Capture the cell that displays the provided text and extract its (x, y) central coordinate. 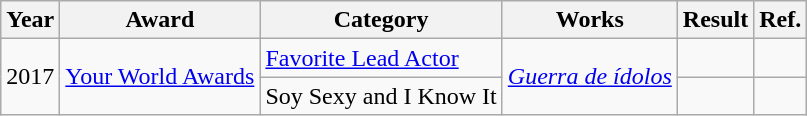
Favorite Lead Actor (381, 58)
Works (590, 20)
Award (160, 20)
Guerra de ídolos (590, 77)
Soy Sexy and I Know It (381, 96)
Your World Awards (160, 77)
Year (30, 20)
Category (381, 20)
Ref. (780, 20)
Result (715, 20)
2017 (30, 77)
